Scan for the cell matching the given text and deliver its (x, y) coordinate at center. 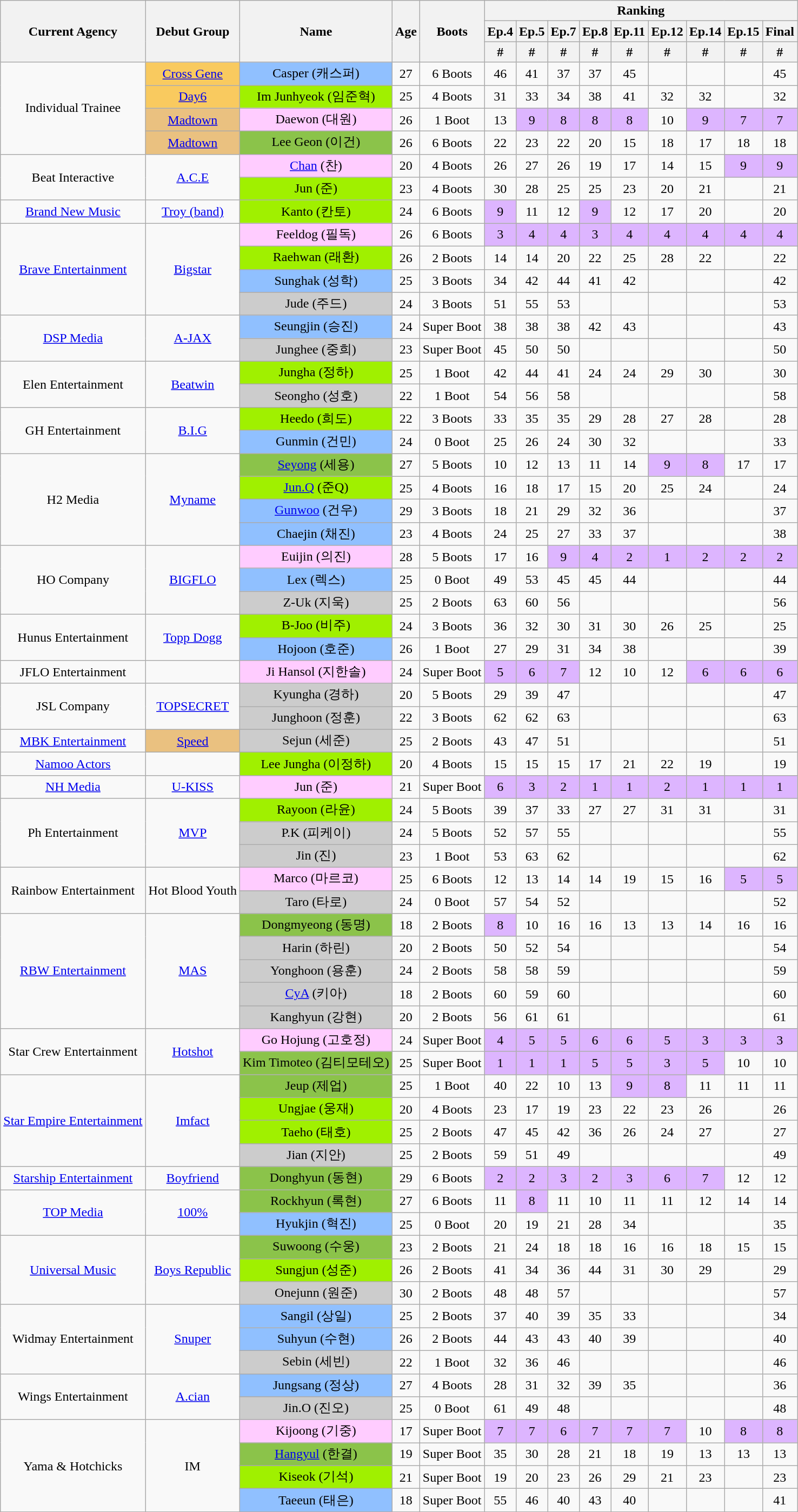
Topp Dogg (192, 637)
Namoo Actors (73, 764)
Junghoon (정훈) (316, 718)
Lex (렉스) (316, 580)
Rayoon (라윤) (316, 810)
Ranking (641, 11)
Casper (캐스퍼) (316, 74)
Widmay Entertainment (73, 1339)
JFLO Entertainment (73, 672)
A.cian (192, 1397)
Euijin (의진) (316, 557)
Raehwan (래환) (316, 257)
JSL Company (73, 706)
B-Joo (비주) (316, 626)
MVP (192, 833)
Kanto (칸토) (316, 212)
Universal Music (73, 1270)
Kim Timoteo (김티모테오) (316, 1063)
HO Company (73, 580)
Seungjin (승진) (316, 327)
Suwoong (수웅) (316, 1248)
Day6 (192, 97)
Gunwoo (건우) (316, 511)
Sungjun (성준) (316, 1270)
B.I.G (192, 430)
Sunghak (성학) (316, 281)
Final (780, 31)
Ep.15 (743, 31)
Rockhyun (록현) (316, 1201)
TOPSECRET (192, 706)
MBK Entertainment (73, 741)
Rainbow Entertainment (73, 891)
Sangil (상일) (316, 1316)
Im Junhyeok (임준혁) (316, 97)
Ep.5 (531, 31)
P.K (피케이) (316, 834)
CyA (키아) (316, 994)
Harin (하린) (316, 948)
MAS (192, 971)
Kanghyun (강현) (316, 1017)
Hot Blood Youth (192, 891)
Star Empire Entertainment (73, 1121)
Myname (192, 499)
Starship Entertainment (73, 1178)
Daewon (대원) (316, 120)
IM (192, 1466)
Yama & Hotchicks (73, 1466)
Sebin (세빈) (316, 1362)
Boys Republic (192, 1270)
Feeldog (필독) (316, 235)
Z-Uk (지욱) (316, 603)
Suhyun (수현) (316, 1340)
Seyong (세용) (316, 465)
Ph Entertainment (73, 833)
Brand New Music (73, 212)
GH Entertainment (73, 430)
Bigstar (192, 269)
Jian (지안) (316, 1155)
Beat Interactive (73, 177)
Boyfriend (192, 1178)
Marco (마르코) (316, 879)
Cross Gene (192, 74)
A.C.E (192, 177)
Ep.14 (705, 31)
Ungjae (웅재) (316, 1109)
Elen Entertainment (73, 384)
Hyukjin (혁진) (316, 1224)
Seongho (성호) (316, 396)
Onejunn (원준) (316, 1293)
Kiseok (기석) (316, 1477)
Gunmin (건민) (316, 442)
Donghyun (동현) (316, 1178)
Jude (주드) (316, 304)
Ep.7 (563, 31)
Hojoon (호준) (316, 649)
Yonghoon (용훈) (316, 971)
Current Agency (73, 31)
Individual Trainee (73, 108)
Ep.11 (629, 31)
DSP Media (73, 338)
Jungha (정하) (316, 373)
Ep.8 (595, 31)
Lee Geon (이건) (316, 143)
Beatwin (192, 384)
NH Media (73, 787)
Imfact (192, 1121)
Jun.Q (준Q) (316, 488)
A-JAX (192, 338)
Hangyul (한결) (316, 1454)
Hunus Entertainment (73, 637)
Name (316, 31)
Chaejin (채진) (316, 534)
Ji Hansol (지한솔) (316, 672)
Chan (찬) (316, 165)
Debut Group (192, 31)
Brave Entertainment (73, 269)
100% (192, 1212)
Ep.12 (667, 31)
Kijoong (기중) (316, 1431)
Lee Jungha (이정하) (316, 764)
Jin (진) (316, 856)
RBW Entertainment (73, 971)
Go Hojung (고호정) (316, 1040)
Speed (192, 741)
Age (405, 31)
Taro (타로) (316, 902)
Wings Entertainment (73, 1397)
Junghee (중희) (316, 350)
Taeeun (태은) (316, 1501)
BIGFLO (192, 580)
Hotshot (192, 1052)
Dongmyeong (동명) (316, 925)
Snuper (192, 1339)
TOP Media (73, 1212)
Troy (band) (192, 212)
Kyungha (경하) (316, 695)
Taeho (태호) (316, 1132)
Heedo (희도) (316, 418)
Jungsang (정상) (316, 1385)
Star Crew Entertainment (73, 1052)
H2 Media (73, 499)
Boots (452, 31)
U-KISS (192, 787)
Ep.4 (500, 31)
Jeup (제업) (316, 1087)
Sejun (세준) (316, 741)
Jin.O (진오) (316, 1409)
